Return (X, Y) of the center of cell containing provided text 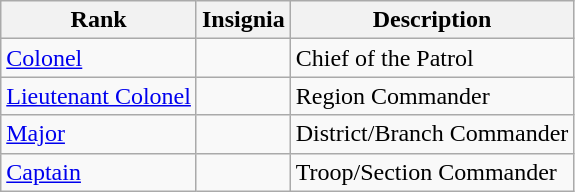
Region Commander (432, 96)
District/Branch Commander (432, 134)
Captain (99, 172)
Colonel (99, 58)
Chief of the Patrol (432, 58)
Major (99, 134)
Troop/Section Commander (432, 172)
Insignia (243, 20)
Rank (99, 20)
Lieutenant Colonel (99, 96)
Description (432, 20)
